Capture the cell that displays the provided text and extract its (x, y) central coordinate. 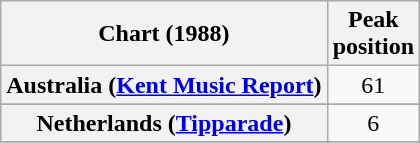
Chart (1988) (164, 34)
Australia (Kent Music Report) (164, 85)
6 (373, 123)
Peakposition (373, 34)
61 (373, 85)
Netherlands (Tipparade) (164, 123)
